Extract the [x, y] coordinate from the center of the cell holding the provided text.  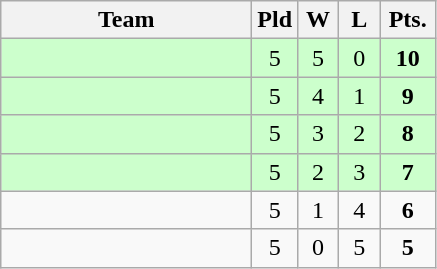
8 [408, 134]
L [360, 20]
10 [408, 58]
7 [408, 172]
9 [408, 96]
6 [408, 210]
Team [126, 20]
Pts. [408, 20]
W [318, 20]
Pld [275, 20]
